Return the [x, y] coordinate for the center point of the cell that contains the specified text.  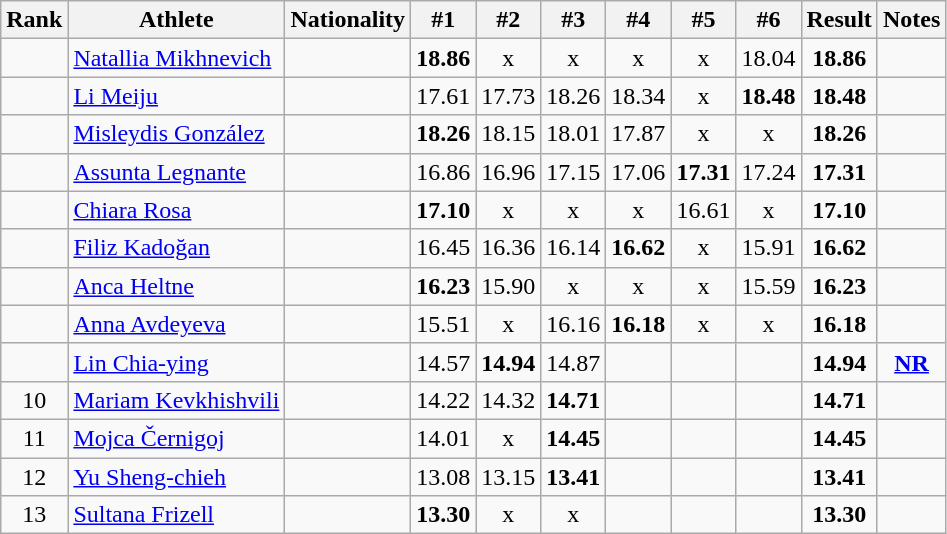
18.15 [508, 134]
Sultana Frizell [176, 515]
#1 [444, 20]
13 [34, 515]
#3 [574, 20]
15.59 [768, 286]
Nationality [348, 20]
15.90 [508, 286]
14.57 [444, 362]
18.34 [638, 96]
15.51 [444, 324]
Athlete [176, 20]
16.96 [508, 172]
Assunta Legnante [176, 172]
12 [34, 477]
17.73 [508, 96]
17.87 [638, 134]
#6 [768, 20]
NR [911, 362]
Chiara Rosa [176, 210]
Result [839, 20]
Notes [911, 20]
Li Meiju [176, 96]
Mariam Kevkhishvili [176, 400]
16.16 [574, 324]
16.14 [574, 248]
Filiz Kadoğan [176, 248]
#5 [704, 20]
16.61 [704, 210]
16.45 [444, 248]
Rank [34, 20]
Misleydis González [176, 134]
13.08 [444, 477]
17.61 [444, 96]
17.15 [574, 172]
Natallia Mikhnevich [176, 58]
#4 [638, 20]
16.36 [508, 248]
10 [34, 400]
18.04 [768, 58]
14.22 [444, 400]
Lin Chia-ying [176, 362]
Yu Sheng-chieh [176, 477]
13.15 [508, 477]
11 [34, 438]
18.01 [574, 134]
16.86 [444, 172]
17.06 [638, 172]
Mojca Černigoj [176, 438]
14.87 [574, 362]
15.91 [768, 248]
Anna Avdeyeva [176, 324]
17.24 [768, 172]
Anca Heltne [176, 286]
#2 [508, 20]
14.32 [508, 400]
14.01 [444, 438]
